Identify which cell holds the provided text, then report its [X, Y] central coordinate. 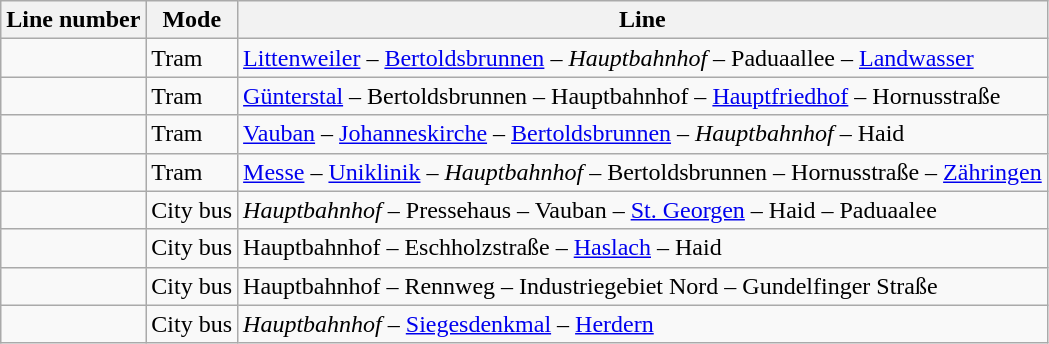
Hauptbahnhof – Rennweg – Industriegebiet Nord – Gundelfinger Straße [643, 286]
Vauban – Johanneskirche – Bertoldsbrunnen – Hauptbahnhof – Haid [643, 134]
Hauptbahnhof – Siegesdenkmal – Herdern [643, 324]
Günterstal – Bertoldsbrunnen – Hauptbahnhof – Hauptfriedhof – Hornusstraße [643, 96]
Mode [192, 20]
Line number [74, 20]
Messe – Uniklinik – Hauptbahnhof – Bertoldsbrunnen – Hornusstraße – Zähringen [643, 172]
Hauptbahnhof – Pressehaus – Vauban – St. Georgen – Haid – Paduaalee [643, 210]
Line [643, 20]
Hauptbahnhof – Eschholzstraße – Haslach – Haid [643, 248]
Littenweiler – Bertoldsbrunnen – Hauptbahnhof – Paduaallee – Landwasser [643, 58]
